Locate the cell with the specified text and output its (X, Y) center coordinate. 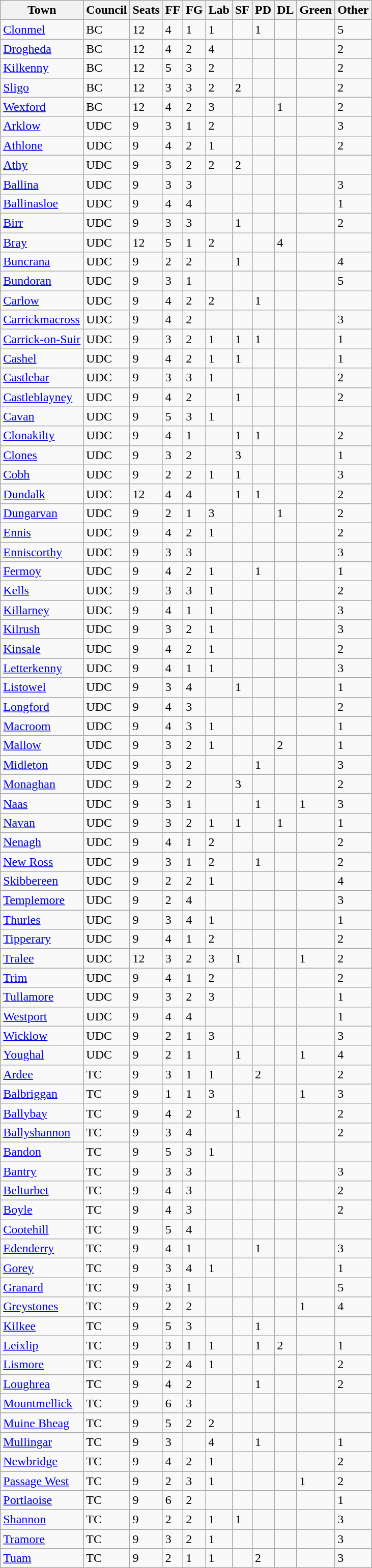
Nenagh (42, 842)
Castleblayney (42, 397)
Templemore (42, 900)
New Ross (42, 862)
Loughrea (42, 1384)
Cobh (42, 474)
Bray (42, 243)
Dungarvan (42, 513)
Macroom (42, 726)
Newbridge (42, 1461)
Castlebar (42, 378)
Clones (42, 455)
Gorey (42, 1268)
Other (353, 10)
Ballyshannon (42, 1132)
PD (264, 10)
Lismore (42, 1365)
Wicklow (42, 1036)
Ballina (42, 184)
Cavan (42, 416)
Kilkenny (42, 68)
Tullamore (42, 997)
Mullingar (42, 1442)
Clonakilty (42, 436)
Midleton (42, 765)
Fermoy (42, 571)
Leixlip (42, 1345)
Kilkee (42, 1326)
Portlaoise (42, 1500)
Enniscorthy (42, 552)
Athlone (42, 145)
Cootehill (42, 1229)
Naas (42, 803)
Trim (42, 978)
Edenderry (42, 1249)
Belturbet (42, 1191)
Athy (42, 165)
Seats (146, 10)
Monaghan (42, 784)
Bundoran (42, 281)
FG (194, 10)
Passage West (42, 1481)
DL (285, 10)
Listowel (42, 687)
Tralee (42, 958)
Clonmel (42, 29)
Boyle (42, 1210)
Sligo (42, 87)
Killarney (42, 610)
Birr (42, 223)
Green (316, 10)
Muine Bheag (42, 1423)
Town (42, 10)
Tramore (42, 1539)
Buncrana (42, 262)
Bantry (42, 1171)
Ardee (42, 1074)
Dundalk (42, 494)
Balbriggan (42, 1094)
Skibbereen (42, 881)
Ennis (42, 532)
Youghal (42, 1055)
SF (242, 10)
Navan (42, 823)
Arklow (42, 126)
Mallow (42, 745)
Shannon (42, 1520)
Kells (42, 591)
FF (173, 10)
Drogheda (42, 49)
Mountmellick (42, 1403)
Granard (42, 1287)
Tuam (42, 1558)
Carrickmacross (42, 320)
Wexford (42, 107)
Cashel (42, 358)
Council (107, 10)
Longford (42, 707)
Carrick-on-Suir (42, 339)
Kinsale (42, 649)
Westport (42, 1016)
Thurles (42, 920)
Bandon (42, 1152)
Ballybay (42, 1113)
Carlow (42, 300)
Lab (219, 10)
Kilrush (42, 629)
Tipperary (42, 939)
Greystones (42, 1307)
Ballinasloe (42, 203)
Letterkenny (42, 668)
